Locate the cell with the specified text and output its [X, Y] center coordinate. 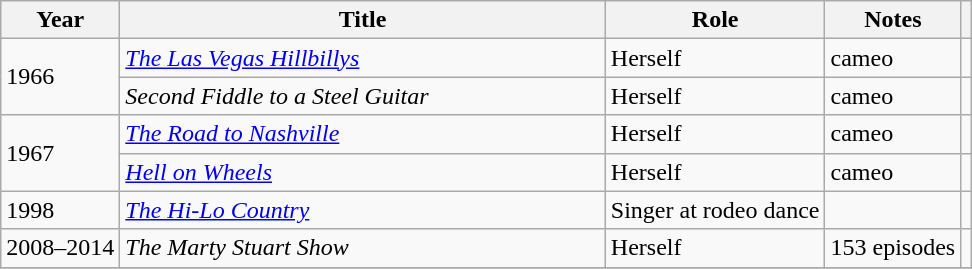
153 episodes [893, 248]
The Road to Nashville [363, 134]
Notes [893, 20]
Hell on Wheels [363, 172]
Role [715, 20]
1966 [60, 77]
1967 [60, 153]
Title [363, 20]
The Hi-Lo Country [363, 210]
The Las Vegas Hillbillys [363, 58]
Second Fiddle to a Steel Guitar [363, 96]
2008–2014 [60, 248]
The Marty Stuart Show [363, 248]
Singer at rodeo dance [715, 210]
1998 [60, 210]
Year [60, 20]
